Extract the [X, Y] coordinate from the center of the cell holding the provided text.  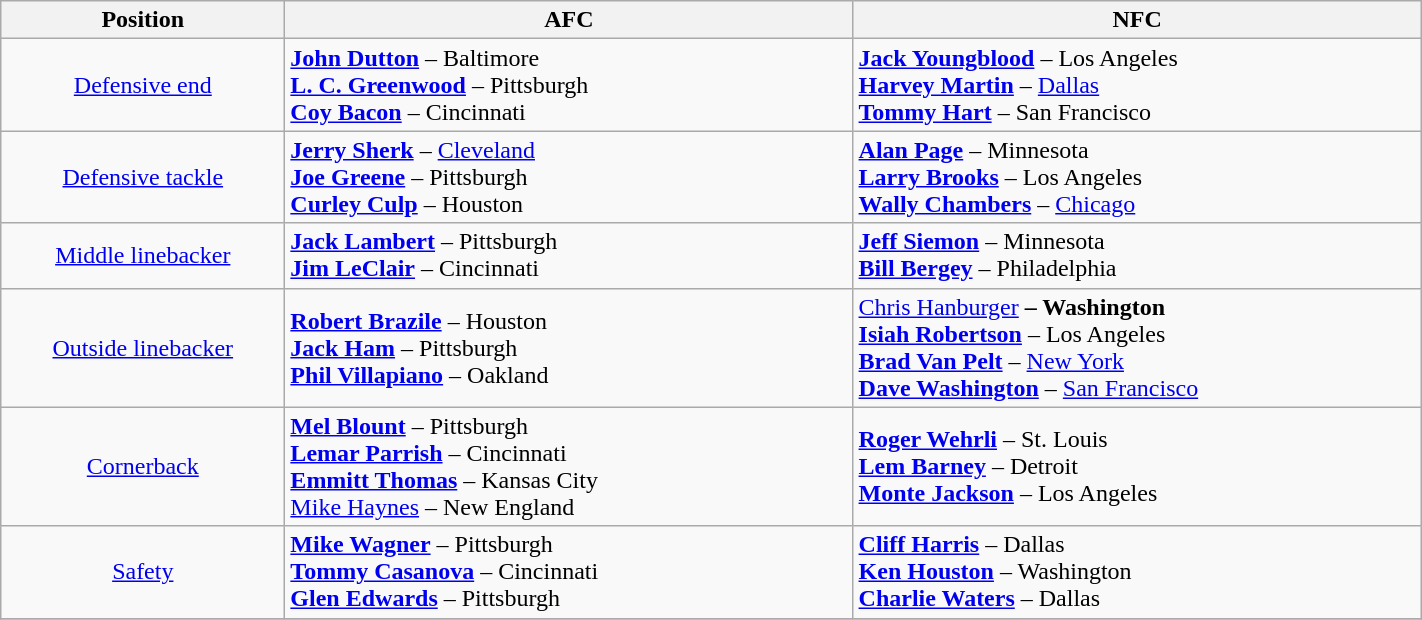
Outside linebacker [143, 348]
Mel Blount – PittsburghLemar Parrish – CincinnatiEmmitt Thomas – Kansas CityMike Haynes – New England [569, 466]
Robert Brazile – HoustonJack Ham – PittsburghPhil Villapiano – Oakland [569, 348]
Jeff Siemon – MinnesotaBill Bergey – Philadelphia [1137, 256]
Chris Hanburger – WashingtonIsiah Robertson – Los Angeles Brad Van Pelt – New York Dave Washington – San Francisco [1137, 348]
NFC [1137, 20]
Mike Wagner – PittsburghTommy Casanova – CincinnatiGlen Edwards – Pittsburgh [569, 572]
Alan Page – MinnesotaLarry Brooks – Los AngelesWally Chambers – Chicago [1137, 177]
Cornerback [143, 466]
Cliff Harris – DallasKen Houston – WashingtonCharlie Waters – Dallas [1137, 572]
Jack Youngblood – Los AngelesHarvey Martin – Dallas Tommy Hart – San Francisco [1137, 85]
Jerry Sherk – ClevelandJoe Greene – PittsburghCurley Culp – Houston [569, 177]
Defensive tackle [143, 177]
John Dutton – BaltimoreL. C. Greenwood – PittsburghCoy Bacon – Cincinnati [569, 85]
Jack Lambert – PittsburghJim LeClair – Cincinnati [569, 256]
AFC [569, 20]
Middle linebacker [143, 256]
Safety [143, 572]
Position [143, 20]
Roger Wehrli – St. LouisLem Barney – DetroitMonte Jackson – Los Angeles [1137, 466]
Defensive end [143, 85]
